From the cell containing the given text, extract its center point as [X, Y] coordinate. 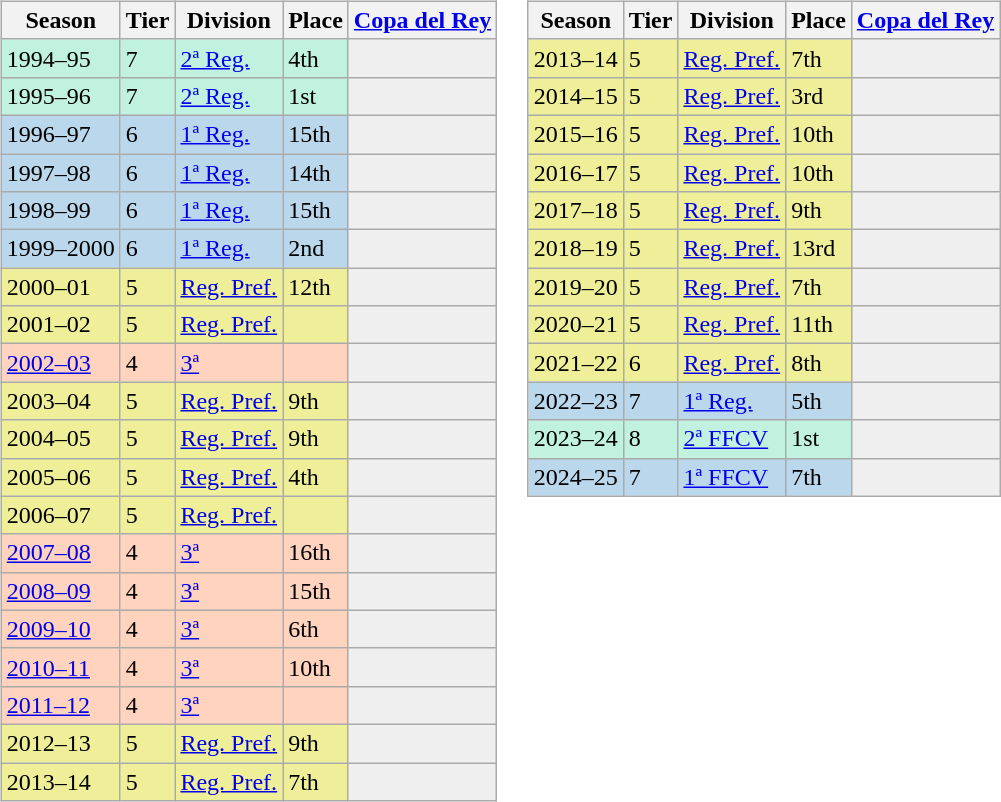
2001–02 [60, 325]
3rd [819, 96]
2004–05 [60, 439]
16th [316, 553]
1996–97 [60, 134]
2002–03 [60, 363]
2005–06 [60, 477]
2023–24 [576, 439]
2003–04 [60, 401]
11th [819, 325]
8th [819, 363]
1ª FFCV [732, 477]
2024–25 [576, 477]
5th [819, 401]
1995–96 [60, 96]
1994–95 [60, 58]
2nd [316, 249]
1999–2000 [60, 249]
2015–16 [576, 134]
2009–10 [60, 629]
2022–23 [576, 401]
2012–13 [60, 743]
2019–20 [576, 287]
2011–12 [60, 705]
2018–19 [576, 249]
12th [316, 287]
1997–98 [60, 173]
2010–11 [60, 667]
2016–17 [576, 173]
2ª FFCV [732, 439]
13rd [819, 249]
8 [650, 439]
2007–08 [60, 553]
2017–18 [576, 211]
6th [316, 629]
2000–01 [60, 287]
2014–15 [576, 96]
14th [316, 173]
2008–09 [60, 591]
2020–21 [576, 325]
2006–07 [60, 515]
2021–22 [576, 363]
1998–99 [60, 211]
